Identify which cell holds the provided text, then report its (X, Y) central coordinate. 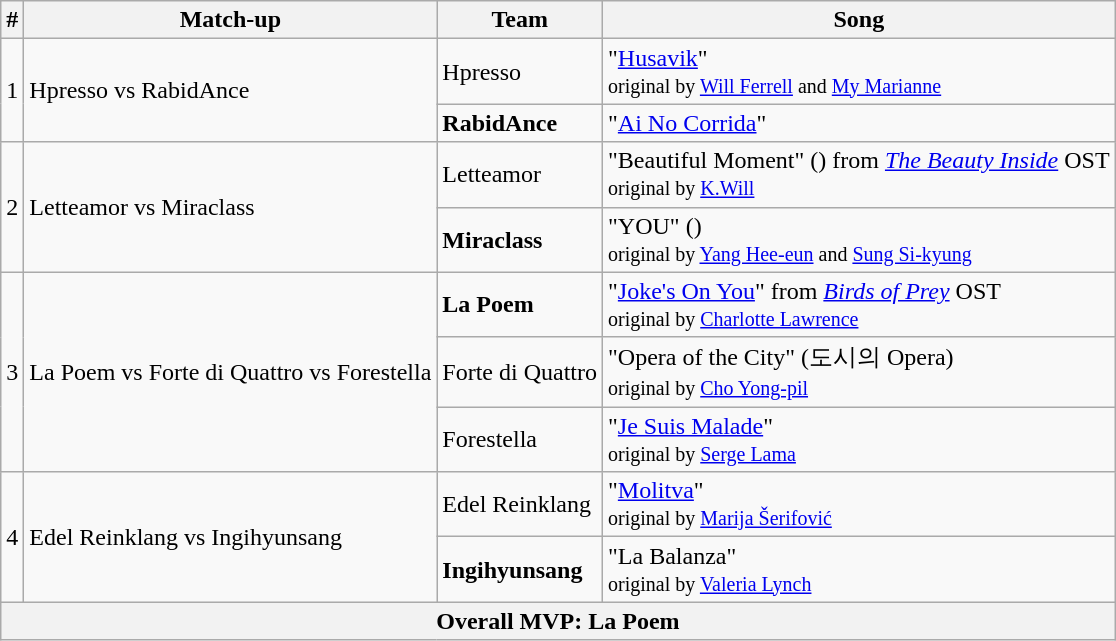
Match-up (230, 20)
3 (12, 372)
La Poem vs Forte di Quattro vs Forestella (230, 372)
"Husavik" original by Will Ferrell and My Marianne (860, 72)
"Beautiful Moment" () from The Beauty Inside OST original by K.Will (860, 174)
Overall MVP: La Poem (558, 621)
Forestella (520, 440)
Letteamor (520, 174)
Edel Reinklang (520, 504)
RabidAnce (520, 123)
"Joke's On You" from Birds of Prey OST original by Charlotte Lawrence (860, 304)
"Opera of the City" (도시의 Opera) original by Cho Yong-pil (860, 372)
"Je Suis Malade" original by Serge Lama (860, 440)
Miraclass (520, 240)
Forte di Quattro (520, 372)
Team (520, 20)
4 (12, 537)
"Ai No Corrida" (860, 123)
Hpresso (520, 72)
# (12, 20)
Letteamor vs Miraclass (230, 207)
"Molitva" original by Marija Šerifović (860, 504)
Song (860, 20)
"La Balanza" original by Valeria Lynch (860, 570)
"YOU" () original by Yang Hee-eun and Sung Si-kyung (860, 240)
Ingihyunsang (520, 570)
La Poem (520, 304)
Edel Reinklang vs Ingihyunsang (230, 537)
2 (12, 207)
Hpresso vs RabidAnce (230, 90)
1 (12, 90)
